Return the [X, Y] coordinate for the center point of the cell that contains the specified text.  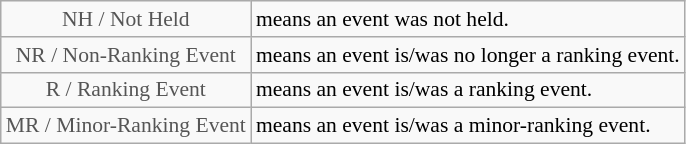
means an event is/was a ranking event. [468, 90]
MR / Minor-Ranking Event [126, 126]
NH / Not Held [126, 19]
means an event is/was a minor-ranking event. [468, 126]
means an event is/was no longer a ranking event. [468, 55]
R / Ranking Event [126, 90]
NR / Non-Ranking Event [126, 55]
means an event was not held. [468, 19]
